Locate the cell with the specified text and output its (x, y) center coordinate. 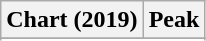
Chart (2019) (72, 20)
Peak (174, 20)
